Capture the cell that displays the provided text and extract its [x, y] central coordinate. 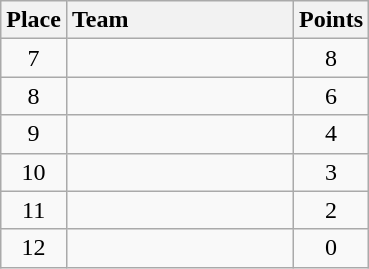
Team [180, 20]
11 [34, 210]
Place [34, 20]
7 [34, 58]
3 [332, 172]
Points [332, 20]
2 [332, 210]
4 [332, 134]
9 [34, 134]
6 [332, 96]
12 [34, 248]
10 [34, 172]
0 [332, 248]
